Identify which cell holds the provided text, then report its [x, y] central coordinate. 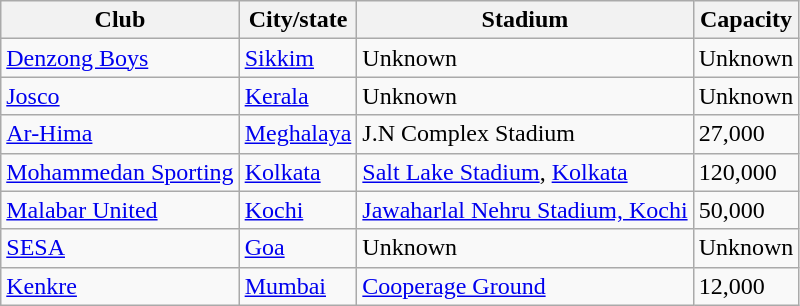
120,000 [746, 172]
Mohammedan Sporting [120, 172]
SESA [120, 248]
Kochi [298, 210]
Mumbai [298, 286]
Josco [120, 96]
Kenkre [120, 286]
Stadium [525, 20]
Jawaharlal Nehru Stadium, Kochi [525, 210]
Club [120, 20]
City/state [298, 20]
27,000 [746, 134]
Meghalaya [298, 134]
Ar-Hima [120, 134]
Kolkata [298, 172]
Goa [298, 248]
Capacity [746, 20]
Denzong Boys [120, 58]
Salt Lake Stadium, Kolkata [525, 172]
Malabar United [120, 210]
50,000 [746, 210]
Kerala [298, 96]
Cooperage Ground [525, 286]
J.N Complex Stadium [525, 134]
Sikkim [298, 58]
12,000 [746, 286]
